Identify which cell holds the provided text, then report its (X, Y) central coordinate. 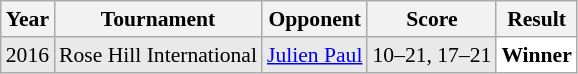
Opponent (314, 19)
10–21, 17–21 (432, 55)
Julien Paul (314, 55)
Tournament (158, 19)
Score (432, 19)
Result (536, 19)
Year (28, 19)
2016 (28, 55)
Winner (536, 55)
Rose Hill International (158, 55)
